Identify which cell holds the provided text, then report its (x, y) central coordinate. 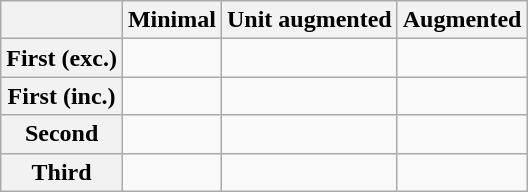
Third (62, 172)
Unit augmented (309, 20)
Augmented (462, 20)
First (exc.) (62, 58)
Minimal (172, 20)
First (inc.) (62, 96)
Second (62, 134)
